From the cell containing the given text, extract its center point as [x, y] coordinate. 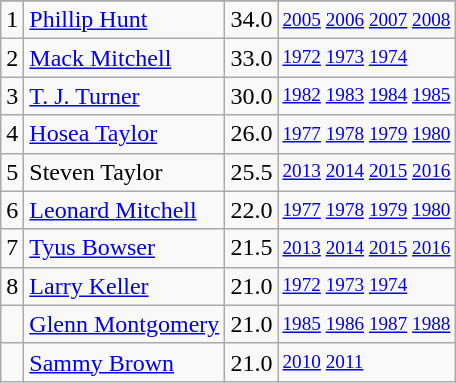
1985 1986 1987 1988 [366, 324]
3 [12, 96]
Mack Mitchell [124, 58]
34.0 [252, 20]
Larry Keller [124, 286]
Tyus Bowser [124, 248]
Phillip Hunt [124, 20]
21.5 [252, 248]
Steven Taylor [124, 172]
22.0 [252, 210]
Hosea Taylor [124, 134]
33.0 [252, 58]
26.0 [252, 134]
Glenn Montgomery [124, 324]
5 [12, 172]
2005 2006 2007 2008 [366, 20]
4 [12, 134]
25.5 [252, 172]
7 [12, 248]
T. J. Turner [124, 96]
2 [12, 58]
2010 2011 [366, 362]
6 [12, 210]
Leonard Mitchell [124, 210]
8 [12, 286]
1982 1983 1984 1985 [366, 96]
Sammy Brown [124, 362]
1 [12, 20]
30.0 [252, 96]
